Find where the given text appears and provide that cell's center as [x, y] coordinate. 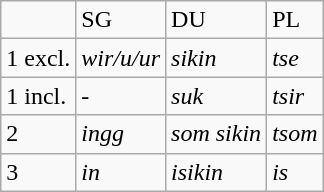
1 incl. [38, 96]
is [295, 172]
suk [216, 96]
sikin [216, 58]
SG [121, 20]
PL [295, 20]
ingg [121, 134]
- [121, 96]
3 [38, 172]
in [121, 172]
1 excl. [38, 58]
tse [295, 58]
2 [38, 134]
DU [216, 20]
wir/u/ur [121, 58]
tsir [295, 96]
isikin [216, 172]
som sikin [216, 134]
tsom [295, 134]
